Scan for the cell matching the given text and deliver its (x, y) coordinate at center. 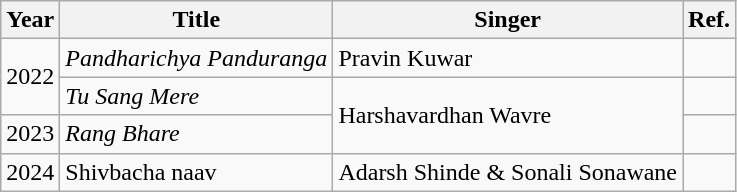
2023 (30, 134)
Harshavardhan Wavre (508, 115)
Rang Bhare (196, 134)
Shivbacha naav (196, 172)
Singer (508, 20)
2024 (30, 172)
Year (30, 20)
Tu Sang Mere (196, 96)
Adarsh Shinde & Sonali Sonawane (508, 172)
Pandharichya Panduranga (196, 58)
Title (196, 20)
2022 (30, 77)
Pravin Kuwar (508, 58)
Ref. (710, 20)
